From the cell containing the given text, extract its center point as [X, Y] coordinate. 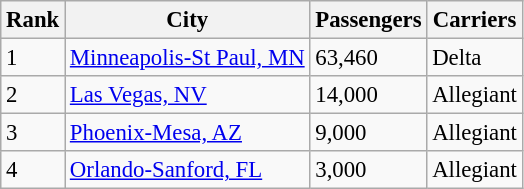
4 [33, 170]
63,460 [368, 58]
Passengers [368, 20]
Rank [33, 20]
9,000 [368, 133]
Minneapolis-St Paul, MN [188, 58]
1 [33, 58]
Carriers [474, 20]
14,000 [368, 95]
2 [33, 95]
City [188, 20]
Phoenix-Mesa, AZ [188, 133]
3 [33, 133]
Orlando-Sanford, FL [188, 170]
Las Vegas, NV [188, 95]
3,000 [368, 170]
Delta [474, 58]
